For the text-containing cell, return its midpoint in [x, y] coordinate format. 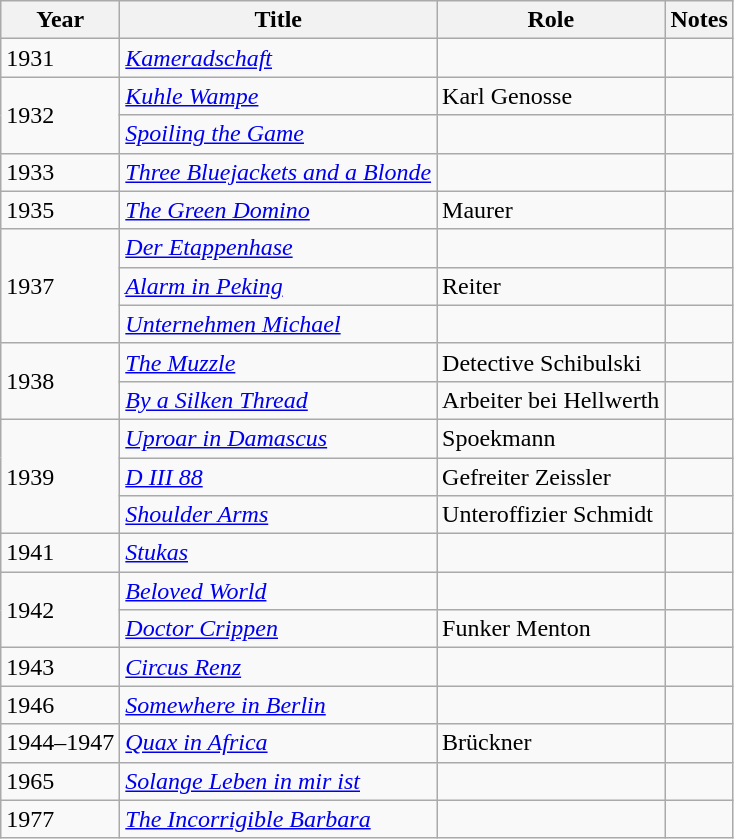
1932 [60, 115]
Brückner [551, 743]
1939 [60, 476]
1965 [60, 781]
Kameradschaft [278, 58]
1946 [60, 705]
1931 [60, 58]
Alarm in Peking [278, 286]
Der Etappenhase [278, 248]
Notes [699, 20]
1935 [60, 210]
1977 [60, 819]
Spoekmann [551, 438]
Three Bluejackets and a Blonde [278, 172]
The Green Domino [278, 210]
Doctor Crippen [278, 629]
1943 [60, 667]
The Incorrigible Barbara [278, 819]
Year [60, 20]
Beloved World [278, 591]
Uproar in Damascus [278, 438]
Shoulder Arms [278, 515]
Detective Schibulski [551, 362]
Role [551, 20]
Gefreiter Zeissler [551, 477]
1937 [60, 286]
Reiter [551, 286]
Quax in Africa [278, 743]
1938 [60, 381]
Spoiling the Game [278, 134]
Circus Renz [278, 667]
1941 [60, 553]
D III 88 [278, 477]
Unteroffizier Schmidt [551, 515]
Solange Leben in mir ist [278, 781]
1933 [60, 172]
1944–1947 [60, 743]
Title [278, 20]
Somewhere in Berlin [278, 705]
By a Silken Thread [278, 400]
Kuhle Wampe [278, 96]
Stukas [278, 553]
1942 [60, 610]
The Muzzle [278, 362]
Karl Genosse [551, 96]
Arbeiter bei Hellwerth [551, 400]
Maurer [551, 210]
Unternehmen Michael [278, 324]
Funker Menton [551, 629]
